Provide the [X, Y] coordinate of the cell's center where the given text is located.  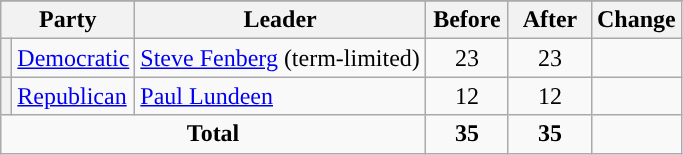
Leader [280, 20]
Steve Fenberg (term-limited) [280, 58]
After [550, 20]
Republican [74, 96]
Party [68, 20]
Paul Lundeen [280, 96]
Total [214, 134]
Democratic [74, 58]
Before [466, 20]
Change [636, 20]
